Search for the cell housing the specified text and yield its (X, Y) center coordinate. 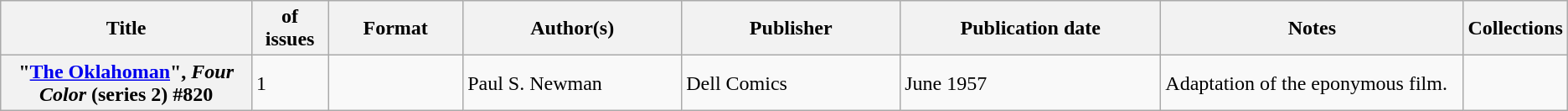
Title (126, 29)
"The Oklahoman", Four Color (series 2) #820 (126, 82)
Publication date (1030, 29)
Format (395, 29)
1 (290, 82)
Author(s) (573, 29)
June 1957 (1030, 82)
Dell Comics (791, 82)
Collections (1515, 29)
Paul S. Newman (573, 82)
Adaptation of the eponymous film. (1312, 82)
Notes (1312, 29)
Publisher (791, 29)
of issues (290, 29)
